Search for the cell housing the specified text and yield its (X, Y) center coordinate. 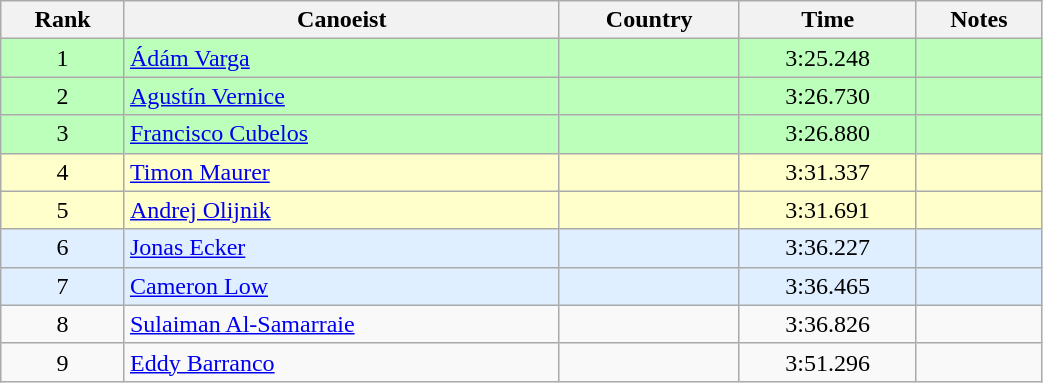
3:36.826 (828, 324)
Timon Maurer (342, 172)
3 (63, 134)
Ádám Varga (342, 58)
Eddy Barranco (342, 362)
Country (649, 20)
8 (63, 324)
3:25.248 (828, 58)
Sulaiman Al-Samarraie (342, 324)
Rank (63, 20)
7 (63, 286)
2 (63, 96)
5 (63, 210)
Jonas Ecker (342, 248)
Cameron Low (342, 286)
4 (63, 172)
3:36.227 (828, 248)
3:51.296 (828, 362)
6 (63, 248)
1 (63, 58)
Agustín Vernice (342, 96)
3:26.730 (828, 96)
3:36.465 (828, 286)
Francisco Cubelos (342, 134)
3:31.691 (828, 210)
Notes (979, 20)
Time (828, 20)
9 (63, 362)
Canoeist (342, 20)
Andrej Olijnik (342, 210)
3:26.880 (828, 134)
3:31.337 (828, 172)
